From the cell containing the given text, extract its center point as (x, y) coordinate. 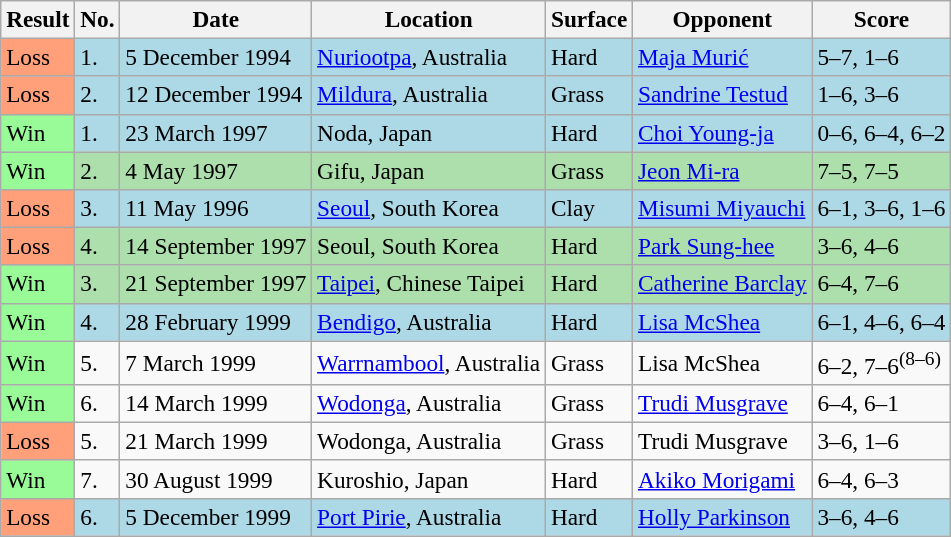
Nuriootpa, Australia (429, 57)
Score (882, 19)
7 March 1999 (216, 362)
0–6, 6–4, 6–2 (882, 133)
4 May 1997 (216, 170)
6–1, 3–6, 1–6 (882, 208)
Warrnambool, Australia (429, 362)
Akiko Morigami (722, 479)
14 March 1999 (216, 403)
Mildura, Australia (429, 95)
3–6, 1–6 (882, 441)
5 December 1999 (216, 517)
5 December 1994 (216, 57)
Misumi Miyauchi (722, 208)
Park Sung-hee (722, 246)
12 December 1994 (216, 95)
Gifu, Japan (429, 170)
Catherine Barclay (722, 284)
1–6, 3–6 (882, 95)
5–7, 1–6 (882, 57)
Noda, Japan (429, 133)
Opponent (722, 19)
Maja Murić (722, 57)
Choi Young-ja (722, 133)
Kuroshio, Japan (429, 479)
6–4, 6–1 (882, 403)
Sandrine Testud (722, 95)
Bendigo, Australia (429, 322)
Taipei, Chinese Taipei (429, 284)
Holly Parkinson (722, 517)
28 February 1999 (216, 322)
6–4, 7–6 (882, 284)
14 September 1997 (216, 246)
7–5, 7–5 (882, 170)
Surface (590, 19)
6–1, 4–6, 6–4 (882, 322)
Jeon Mi-ra (722, 170)
23 March 1997 (216, 133)
7. (98, 479)
6–2, 7–6(8–6) (882, 362)
Location (429, 19)
Result (38, 19)
6–4, 6–3 (882, 479)
30 August 1999 (216, 479)
No. (98, 19)
21 March 1999 (216, 441)
Clay (590, 208)
Date (216, 19)
Port Pirie, Australia (429, 517)
21 September 1997 (216, 284)
11 May 1996 (216, 208)
